Scan for the cell matching the given text and deliver its [X, Y] coordinate at center. 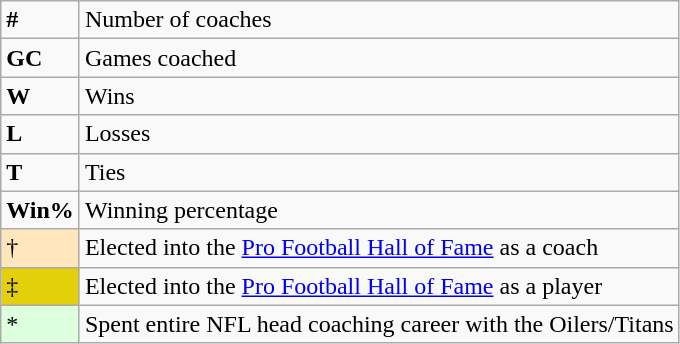
Wins [379, 96]
Ties [379, 172]
† [40, 248]
W [40, 96]
Elected into the Pro Football Hall of Fame as a player [379, 286]
Win% [40, 210]
Spent entire NFL head coaching career with the Oilers/Titans [379, 324]
Winning percentage [379, 210]
* [40, 324]
Losses [379, 134]
Elected into the Pro Football Hall of Fame as a coach [379, 248]
L [40, 134]
Number of coaches [379, 20]
T [40, 172]
GC [40, 58]
Games coached [379, 58]
# [40, 20]
‡ [40, 286]
